Return the (X, Y) coordinate for the center point of the cell that contains the specified text.  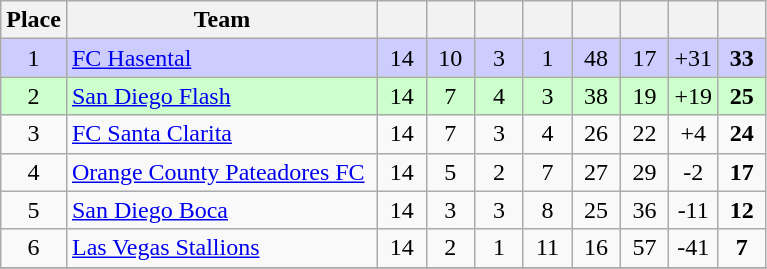
16 (596, 248)
57 (644, 248)
24 (742, 134)
36 (644, 210)
FC Hasental (222, 58)
Team (222, 20)
38 (596, 96)
33 (742, 58)
11 (548, 248)
San Diego Boca (222, 210)
-11 (694, 210)
Orange County Pateadores FC (222, 172)
Las Vegas Stallions (222, 248)
+31 (694, 58)
10 (450, 58)
6 (34, 248)
8 (548, 210)
29 (644, 172)
19 (644, 96)
+19 (694, 96)
FC Santa Clarita (222, 134)
26 (596, 134)
Place (34, 20)
-2 (694, 172)
27 (596, 172)
48 (596, 58)
San Diego Flash (222, 96)
22 (644, 134)
12 (742, 210)
+4 (694, 134)
-41 (694, 248)
